Provide the [x, y] coordinate of the cell's center where the given text is located.  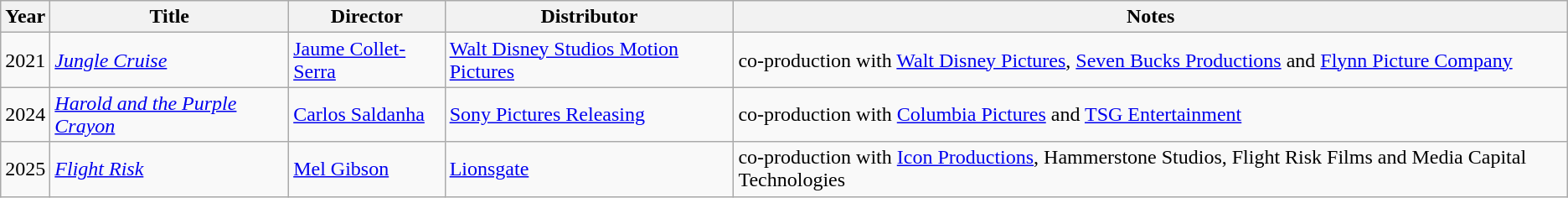
Sony Pictures Releasing [590, 114]
Mel Gibson [367, 169]
Jaume Collet-Serra [367, 60]
Director [367, 17]
Jungle Cruise [169, 60]
co-production with Columbia Pictures and TSG Entertainment [1151, 114]
Flight Risk [169, 169]
co-production with Icon Productions, Hammerstone Studios, Flight Risk Films and Media Capital Technologies [1151, 169]
Year [25, 17]
Title [169, 17]
Harold and the Purple Crayon [169, 114]
Notes [1151, 17]
Walt Disney Studios Motion Pictures [590, 60]
2021 [25, 60]
Carlos Saldanha [367, 114]
co-production with Walt Disney Pictures, Seven Bucks Productions and Flynn Picture Company [1151, 60]
2025 [25, 169]
Distributor [590, 17]
2024 [25, 114]
Lionsgate [590, 169]
